Find where the given text appears and provide that cell's center as [x, y] coordinate. 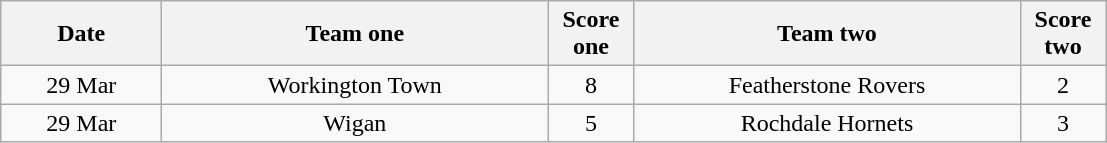
Workington Town [355, 85]
Team two [827, 34]
Date [82, 34]
Score two [1063, 34]
Rochdale Hornets [827, 123]
Wigan [355, 123]
3 [1063, 123]
8 [591, 85]
Featherstone Rovers [827, 85]
Team one [355, 34]
5 [591, 123]
Score one [591, 34]
2 [1063, 85]
